For the text-containing cell, return its midpoint in [x, y] coordinate format. 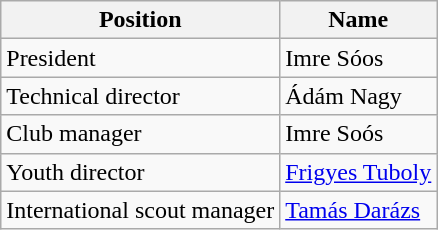
President [140, 58]
Club manager [140, 134]
International scout manager [140, 210]
Ádám Nagy [358, 96]
Imre Sóos [358, 58]
Imre Soós [358, 134]
Tamás Darázs [358, 210]
Youth director [140, 172]
Position [140, 20]
Name [358, 20]
Frigyes Tuboly [358, 172]
Technical director [140, 96]
